For the text-containing cell, return its midpoint in [x, y] coordinate format. 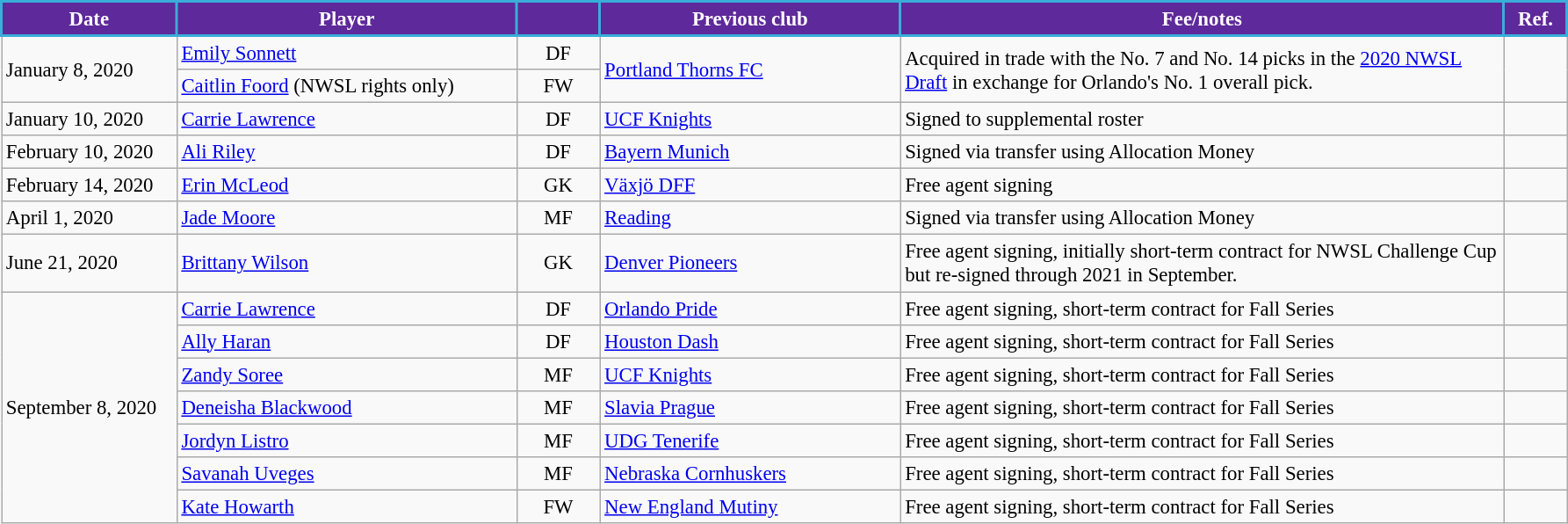
Orlando Pride [750, 309]
Portland Thorns FC [750, 69]
Houston Dash [750, 341]
Kate Howarth [346, 506]
Signed to supplemental roster [1202, 120]
Deneisha Blackwood [346, 407]
Växjö DFF [750, 186]
Reading [750, 219]
Zandy Soree [346, 375]
Ally Haran [346, 341]
Date [90, 19]
April 1, 2020 [90, 219]
Acquired in trade with the No. 7 and No. 14 picks in the 2020 NWSL Draft in exchange for Orlando's No. 1 overall pick. [1202, 69]
Slavia Prague [750, 407]
June 21, 2020 [90, 264]
Erin McLeod [346, 186]
Previous club [750, 19]
Fee/notes [1202, 19]
Ali Riley [346, 152]
Emily Sonnett [346, 53]
February 10, 2020 [90, 152]
UDG Tenerife [750, 440]
Savanah Uveges [346, 474]
Brittany Wilson [346, 264]
Player [346, 19]
Denver Pioneers [750, 264]
Caitlin Foord (NWSL rights only) [346, 86]
Nebraska Cornhuskers [750, 474]
September 8, 2020 [90, 408]
Bayern Munich [750, 152]
Ref. [1535, 19]
Jade Moore [346, 219]
Free agent signing [1202, 186]
Jordyn Listro [346, 440]
January 10, 2020 [90, 120]
Free agent signing, initially short-term contract for NWSL Challenge Cup but re-signed through 2021 in September. [1202, 264]
February 14, 2020 [90, 186]
New England Mutiny [750, 506]
January 8, 2020 [90, 69]
